Return (X, Y) of the center of cell containing provided text 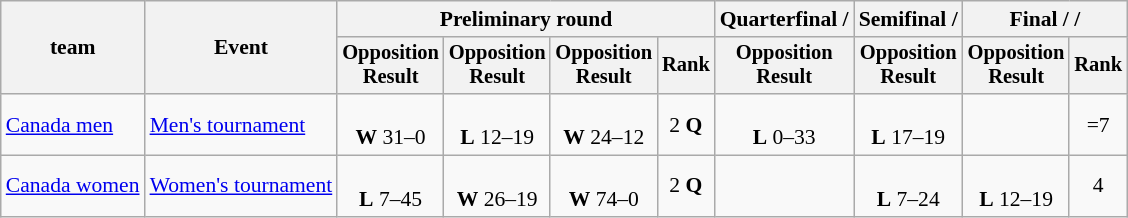
L 0–33 (784, 124)
W 24–12 (604, 124)
L 7–24 (908, 186)
team (73, 48)
L 7–45 (390, 186)
=7 (1098, 124)
L 17–19 (908, 124)
Preliminary round (526, 19)
W 31–0 (390, 124)
Semifinal / (908, 19)
W 74–0 (604, 186)
Quarterfinal / (784, 19)
Men's tournament (242, 124)
W 26–19 (498, 186)
4 (1098, 186)
Final / / (1045, 19)
Canada women (73, 186)
Event (242, 48)
Women's tournament (242, 186)
Canada men (73, 124)
